Determine the [x, y] coordinate at the center of the cell enclosing the given text.  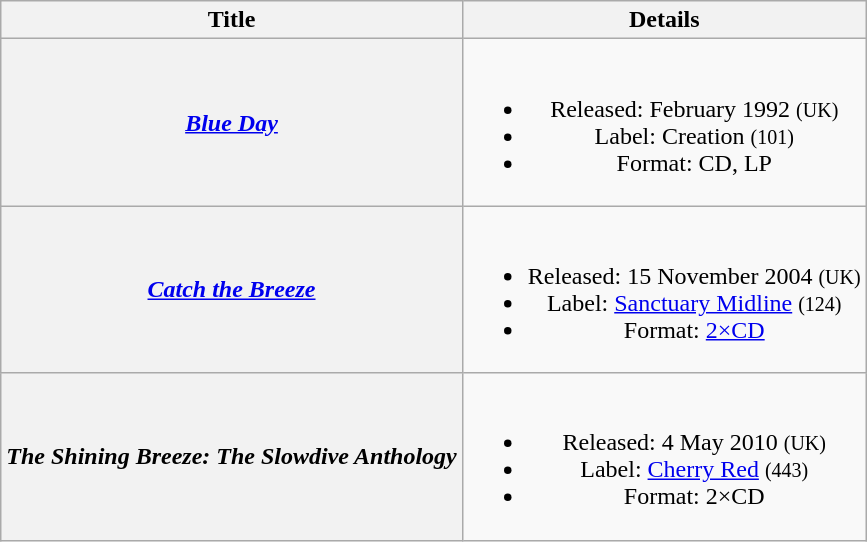
Blue Day [232, 122]
Released: 15 November 2004 (UK)Label: Sanctuary Midline (124)Format: 2×CD [664, 290]
Catch the Breeze [232, 290]
Released: February 1992 (UK)Label: Creation (101)Format: CD, LP [664, 122]
Released: 4 May 2010 (UK)Label: Cherry Red (443)Format: 2×CD [664, 456]
Details [664, 20]
Title [232, 20]
The Shining Breeze: The Slowdive Anthology [232, 456]
